Search for the cell housing the specified text and yield its [x, y] center coordinate. 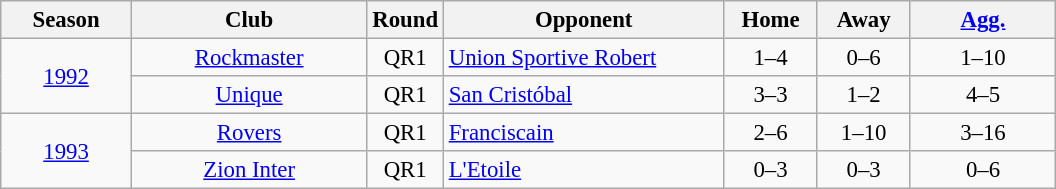
1–4 [770, 58]
Opponent [584, 20]
Club [249, 20]
Home [770, 20]
1992 [66, 76]
3–3 [770, 95]
2–6 [770, 133]
Round [405, 20]
1993 [66, 152]
3–16 [983, 133]
1–2 [864, 95]
Rovers [249, 133]
San Cristóbal [584, 95]
Unique [249, 95]
Season [66, 20]
4–5 [983, 95]
Away [864, 20]
L'Etoile [584, 170]
Agg. [983, 20]
Zion Inter [249, 170]
Franciscain [584, 133]
Rockmaster [249, 58]
Union Sportive Robert [584, 58]
